Locate the cell with the specified text and output its [X, Y] center coordinate. 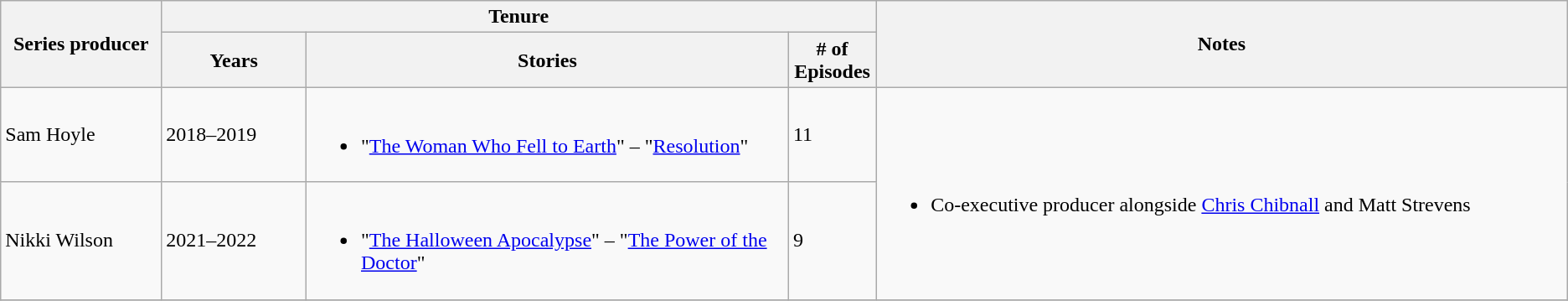
Notes [1222, 44]
Series producer [81, 44]
11 [832, 134]
2018–2019 [235, 134]
2021–2022 [235, 241]
Tenure [519, 17]
Nikki Wilson [81, 241]
Sam Hoyle [81, 134]
Years [235, 60]
9 [832, 241]
# of Episodes [832, 60]
Co-executive producer alongside Chris Chibnall and Matt Strevens [1222, 193]
"The Halloween Apocalypse" – "The Power of the Doctor" [547, 241]
"The Woman Who Fell to Earth" – "Resolution" [547, 134]
Stories [547, 60]
